Pinpoint the cell where the given text exists, returning its [X, Y] midpoint coordinate. 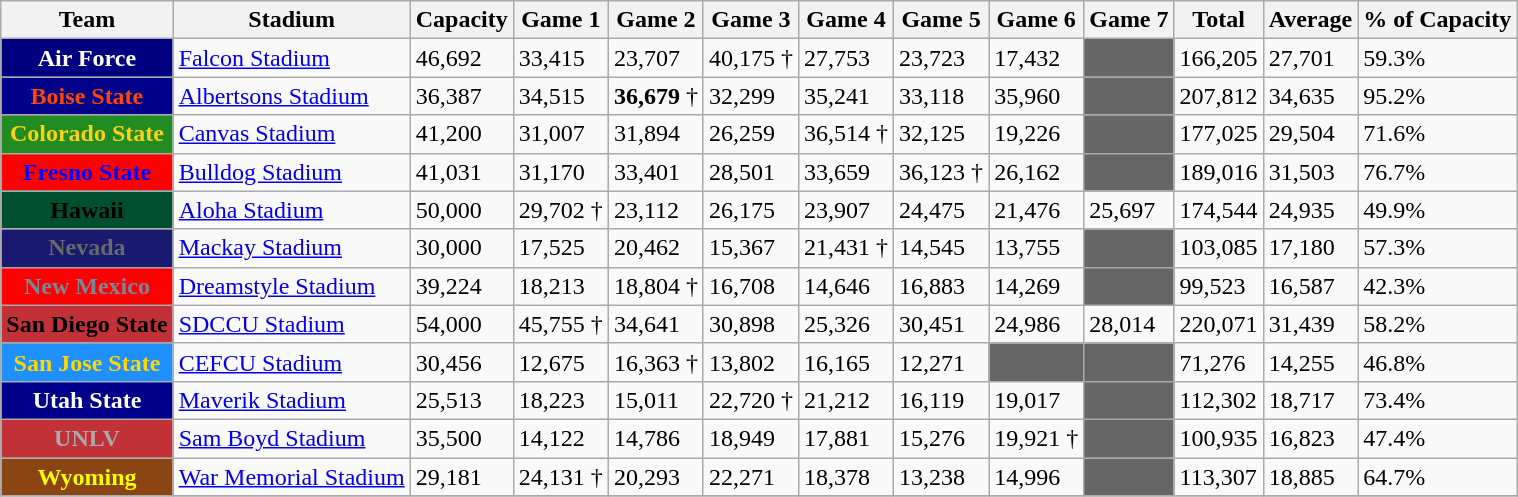
27,701 [1310, 58]
24,986 [1036, 324]
Dreamstyle Stadium [292, 286]
19,921 † [1036, 438]
14,122 [560, 438]
Aloha Stadium [292, 210]
Stadium [292, 20]
73.4% [1438, 400]
34,515 [560, 96]
113,307 [1218, 477]
Hawaii [87, 210]
War Memorial Stadium [292, 477]
Air Force [87, 58]
16,363 † [656, 362]
Game 3 [750, 20]
35,500 [462, 438]
112,302 [1218, 400]
23,112 [656, 210]
35,960 [1036, 96]
99,523 [1218, 286]
17,432 [1036, 58]
Game 1 [560, 20]
29,181 [462, 477]
12,271 [942, 362]
Canvas Stadium [292, 134]
31,007 [560, 134]
14,646 [846, 286]
31,170 [560, 172]
59.3% [1438, 58]
17,881 [846, 438]
18,223 [560, 400]
32,125 [942, 134]
31,894 [656, 134]
26,259 [750, 134]
Team [87, 20]
28,014 [1129, 324]
42.3% [1438, 286]
Game 5 [942, 20]
39,224 [462, 286]
24,935 [1310, 210]
18,949 [750, 438]
Albertsons Stadium [292, 96]
177,025 [1218, 134]
45,755 † [560, 324]
13,238 [942, 477]
36,514 † [846, 134]
95.2% [1438, 96]
15,011 [656, 400]
17,180 [1310, 248]
San Diego State [87, 324]
103,085 [1218, 248]
20,293 [656, 477]
15,367 [750, 248]
CEFCU Stadium [292, 362]
25,513 [462, 400]
15,276 [942, 438]
18,213 [560, 286]
46.8% [1438, 362]
29,702 † [560, 210]
20,462 [656, 248]
30,898 [750, 324]
21,212 [846, 400]
36,679 † [656, 96]
41,200 [462, 134]
100,935 [1218, 438]
Falcon Stadium [292, 58]
26,175 [750, 210]
Game 2 [656, 20]
Average [1310, 20]
24,475 [942, 210]
58.2% [1438, 324]
22,720 † [750, 400]
21,476 [1036, 210]
Boise State [87, 96]
30,451 [942, 324]
% of Capacity [1438, 20]
35,241 [846, 96]
36,387 [462, 96]
Colorado State [87, 134]
33,659 [846, 172]
32,299 [750, 96]
14,255 [1310, 362]
26,162 [1036, 172]
76.7% [1438, 172]
16,119 [942, 400]
18,804 † [656, 286]
14,786 [656, 438]
18,885 [1310, 477]
49.9% [1438, 210]
54,000 [462, 324]
16,587 [1310, 286]
Utah State [87, 400]
Sam Boyd Stadium [292, 438]
31,439 [1310, 324]
Capacity [462, 20]
Total [1218, 20]
16,883 [942, 286]
64.7% [1438, 477]
22,271 [750, 477]
16,708 [750, 286]
34,641 [656, 324]
Wyoming [87, 477]
166,205 [1218, 58]
50,000 [462, 210]
30,000 [462, 248]
19,226 [1036, 134]
23,723 [942, 58]
33,401 [656, 172]
Game 7 [1129, 20]
36,123 † [942, 172]
57.3% [1438, 248]
Fresno State [87, 172]
Nevada [87, 248]
17,525 [560, 248]
71.6% [1438, 134]
28,501 [750, 172]
174,544 [1218, 210]
40,175 † [750, 58]
47.4% [1438, 438]
16,823 [1310, 438]
14,545 [942, 248]
21,431 † [846, 248]
23,907 [846, 210]
24,131 † [560, 477]
14,269 [1036, 286]
12,675 [560, 362]
13,755 [1036, 248]
Bulldog Stadium [292, 172]
25,326 [846, 324]
18,717 [1310, 400]
31,503 [1310, 172]
Mackay Stadium [292, 248]
Game 6 [1036, 20]
207,812 [1218, 96]
33,118 [942, 96]
19,017 [1036, 400]
Maverik Stadium [292, 400]
SDCCU Stadium [292, 324]
46,692 [462, 58]
23,707 [656, 58]
18,378 [846, 477]
Game 4 [846, 20]
San Jose State [87, 362]
41,031 [462, 172]
220,071 [1218, 324]
14,996 [1036, 477]
New Mexico [87, 286]
16,165 [846, 362]
25,697 [1129, 210]
189,016 [1218, 172]
27,753 [846, 58]
13,802 [750, 362]
UNLV [87, 438]
29,504 [1310, 134]
34,635 [1310, 96]
30,456 [462, 362]
33,415 [560, 58]
71,276 [1218, 362]
